Find where the given text appears and provide that cell's center as [X, Y] coordinate. 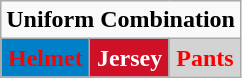
Pants [204, 58]
Jersey [130, 58]
Uniform Combination [121, 20]
Helmet [46, 58]
